Detect which cell encompasses the target text, then output its (X, Y) center coordinate. 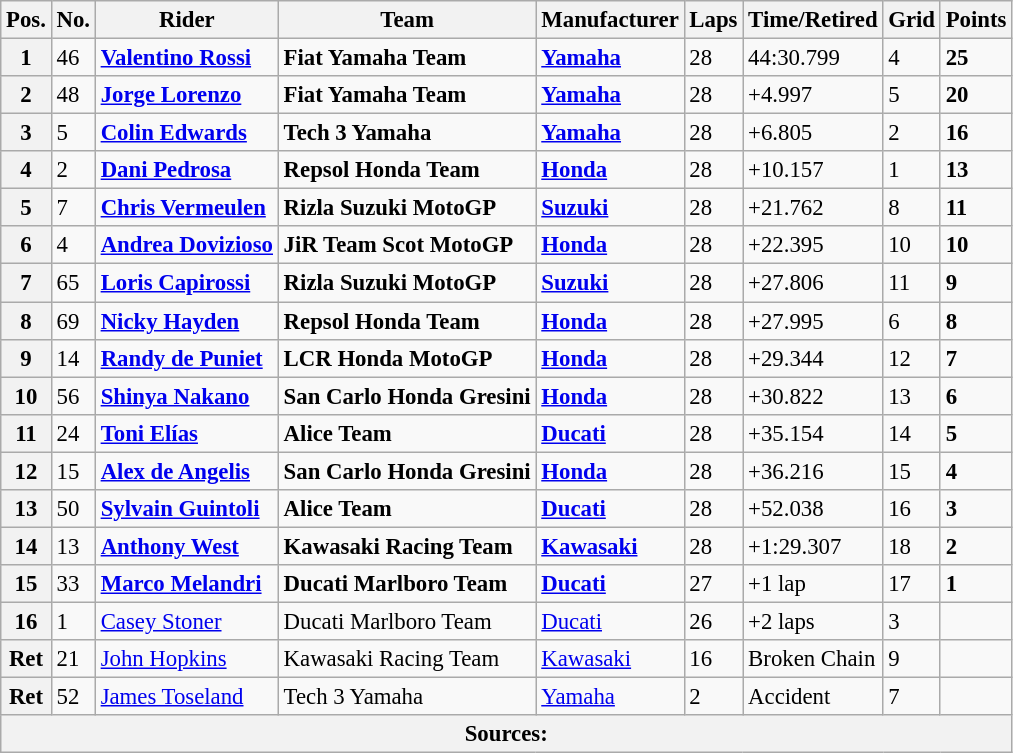
+27.995 (813, 321)
Sylvain Guintoli (186, 509)
+22.395 (813, 245)
27 (714, 584)
Points (976, 20)
Rider (186, 20)
Grid (912, 20)
+4.997 (813, 95)
+29.344 (813, 358)
Pos. (26, 20)
John Hopkins (186, 659)
52 (73, 697)
56 (73, 396)
Alex de Angelis (186, 471)
+1 lap (813, 584)
Toni Elías (186, 433)
50 (73, 509)
Valentino Rossi (186, 58)
Shinya Nakano (186, 396)
18 (912, 546)
25 (976, 58)
65 (73, 283)
+6.805 (813, 133)
17 (912, 584)
Sources: (506, 734)
Marco Melandri (186, 584)
Andrea Dovizioso (186, 245)
+30.822 (813, 396)
Casey Stoner (186, 621)
48 (73, 95)
Broken Chain (813, 659)
Dani Pedrosa (186, 170)
Chris Vermeulen (186, 208)
+21.762 (813, 208)
+2 laps (813, 621)
James Toseland (186, 697)
JiR Team Scot MotoGP (407, 245)
20 (976, 95)
Time/Retired (813, 20)
24 (73, 433)
+27.806 (813, 283)
33 (73, 584)
Colin Edwards (186, 133)
44:30.799 (813, 58)
LCR Honda MotoGP (407, 358)
Loris Capirossi (186, 283)
Team (407, 20)
Nicky Hayden (186, 321)
+52.038 (813, 509)
46 (73, 58)
69 (73, 321)
26 (714, 621)
Jorge Lorenzo (186, 95)
Anthony West (186, 546)
+35.154 (813, 433)
+10.157 (813, 170)
21 (73, 659)
+1:29.307 (813, 546)
Accident (813, 697)
Manufacturer (610, 20)
+36.216 (813, 471)
Laps (714, 20)
No. (73, 20)
Randy de Puniet (186, 358)
